Determine the [x, y] coordinate at the center of the cell enclosing the given text.  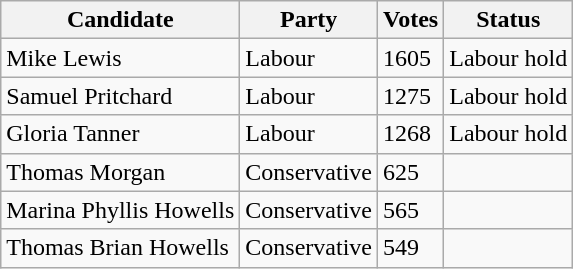
1275 [411, 96]
Gloria Tanner [120, 134]
Samuel Pritchard [120, 96]
565 [411, 210]
1605 [411, 58]
Party [309, 20]
Thomas Morgan [120, 172]
Marina Phyllis Howells [120, 210]
1268 [411, 134]
Candidate [120, 20]
Status [508, 20]
549 [411, 248]
Thomas Brian Howells [120, 248]
Mike Lewis [120, 58]
Votes [411, 20]
625 [411, 172]
